Identify which cell holds the provided text, then report its [X, Y] central coordinate. 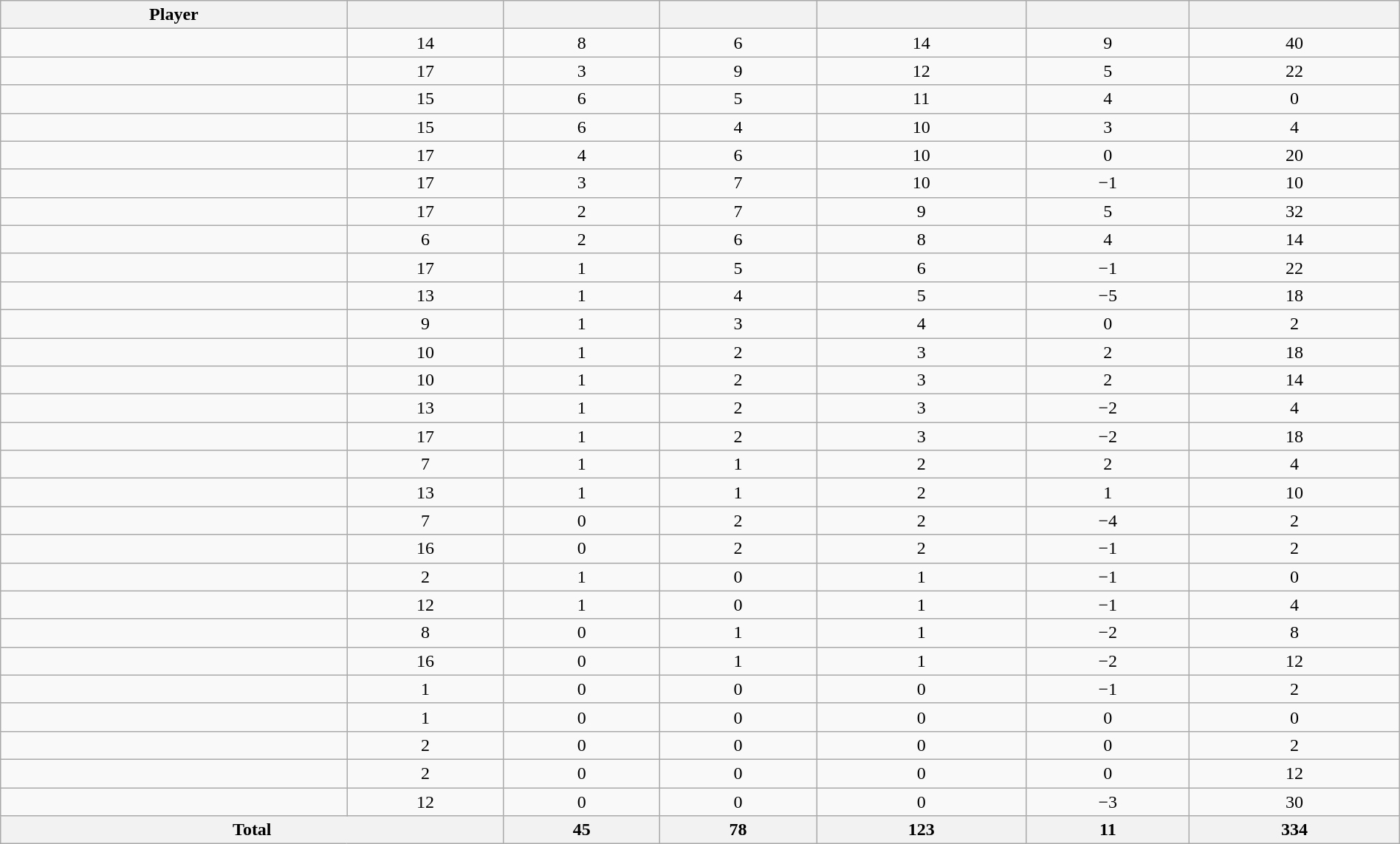
78 [738, 830]
32 [1294, 211]
30 [1294, 801]
45 [582, 830]
334 [1294, 830]
Total [253, 830]
−4 [1108, 521]
−5 [1108, 295]
123 [922, 830]
20 [1294, 155]
−3 [1108, 801]
Player [174, 15]
40 [1294, 43]
